Output the (x, y) coordinate of the center of the cell containing the given text.  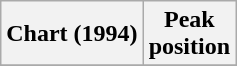
Peakposition (189, 34)
Chart (1994) (72, 34)
